Detect which cell encompasses the target text, then output its (x, y) center coordinate. 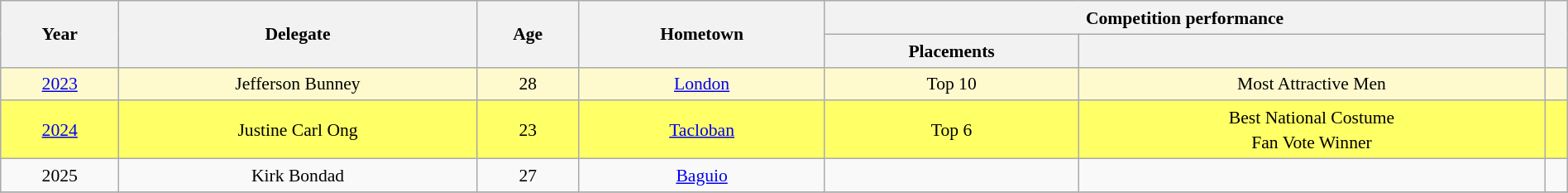
Placements (951, 51)
Hometown (701, 34)
Justine Carl Ong (298, 130)
Age (528, 34)
Year (60, 34)
Top 6 (951, 130)
Baguio (701, 176)
27 (528, 176)
2024 (60, 130)
Competition performance (1184, 17)
28 (528, 84)
2025 (60, 176)
Kirk Bondad (298, 176)
Best National Costume Fan Vote Winner (1312, 130)
London (701, 84)
Most Attractive Men (1312, 84)
2023 (60, 84)
23 (528, 130)
Delegate (298, 34)
Top 10 (951, 84)
Tacloban (701, 130)
Jefferson Bunney (298, 84)
